Provide the [x, y] coordinate of the cell's center where the given text is located.  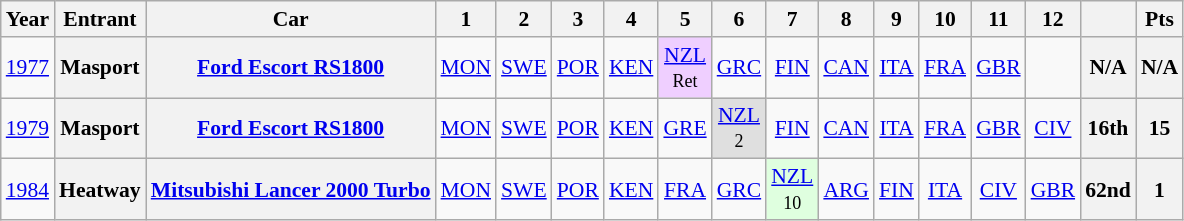
1984 [28, 190]
2 [524, 19]
12 [1054, 19]
Year [28, 19]
ARG [846, 190]
5 [684, 19]
1979 [28, 128]
9 [896, 19]
GRE [684, 128]
Entrant [100, 19]
6 [740, 19]
Car [291, 19]
3 [578, 19]
NZL10 [792, 190]
62nd [1108, 190]
NZLRet [684, 68]
NZL2 [740, 128]
Pts [1160, 19]
1977 [28, 68]
8 [846, 19]
10 [945, 19]
15 [1160, 128]
16th [1108, 128]
11 [998, 19]
Mitsubishi Lancer 2000 Turbo [291, 190]
7 [792, 19]
4 [631, 19]
Heatway [100, 190]
